Identify which cell holds the provided text, then report its [X, Y] central coordinate. 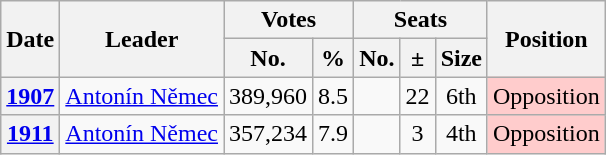
Position [546, 39]
6th [461, 96]
Votes [289, 20]
Leader [142, 39]
3 [418, 134]
Date [30, 39]
389,960 [268, 96]
% [334, 58]
Size [461, 58]
1907 [30, 96]
8.5 [334, 96]
357,234 [268, 134]
4th [461, 134]
22 [418, 96]
7.9 [334, 134]
Seats [421, 20]
± [418, 58]
1911 [30, 134]
